Locate the cell with the specified text and output its [X, Y] center coordinate. 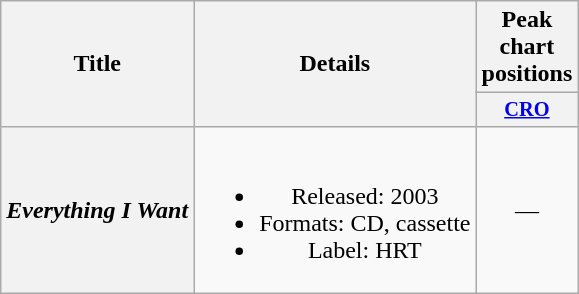
Released: 2003Formats: CD, cassetteLabel: HRT [335, 210]
Everything I Want [98, 210]
Title [98, 64]
Details [335, 64]
Peak chart positions [527, 47]
CRO [527, 110]
— [527, 210]
